Locate the cell with the specified text and output its (X, Y) center coordinate. 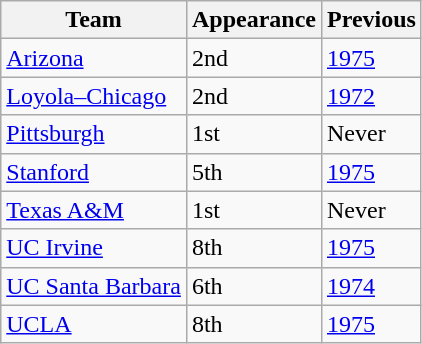
1974 (371, 286)
Team (94, 20)
UC Irvine (94, 248)
Previous (371, 20)
Appearance (254, 20)
1972 (371, 96)
UCLA (94, 324)
Texas A&M (94, 210)
Stanford (94, 172)
5th (254, 172)
6th (254, 286)
Pittsburgh (94, 134)
UC Santa Barbara (94, 286)
Arizona (94, 58)
Loyola–Chicago (94, 96)
